Determine the (x, y) coordinate at the center of the cell enclosing the given text.  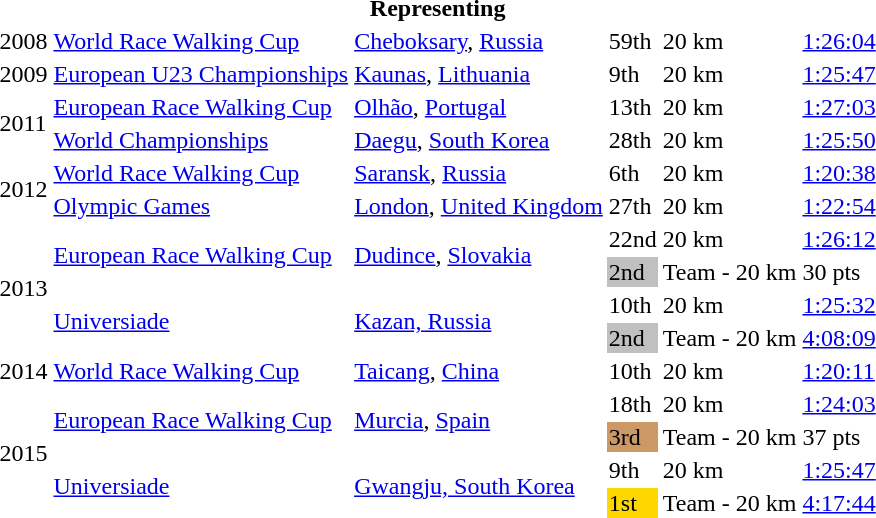
London, United Kingdom (479, 206)
World Championships (201, 140)
59th (632, 41)
Olympic Games (201, 206)
Cheboksary, Russia (479, 41)
Gwangju, South Korea (479, 486)
6th (632, 173)
Kaunas, Lithuania (479, 74)
Dudince, Slovakia (479, 256)
22nd (632, 239)
3rd (632, 437)
28th (632, 140)
Olhão, Portugal (479, 107)
Murcia, Spain (479, 420)
1st (632, 503)
Saransk, Russia (479, 173)
Daegu, South Korea (479, 140)
European U23 Championships (201, 74)
18th (632, 404)
13th (632, 107)
27th (632, 206)
Taicang, China (479, 371)
Kazan, Russia (479, 322)
